Return the [x, y] coordinate for the center point of the cell that contains the specified text.  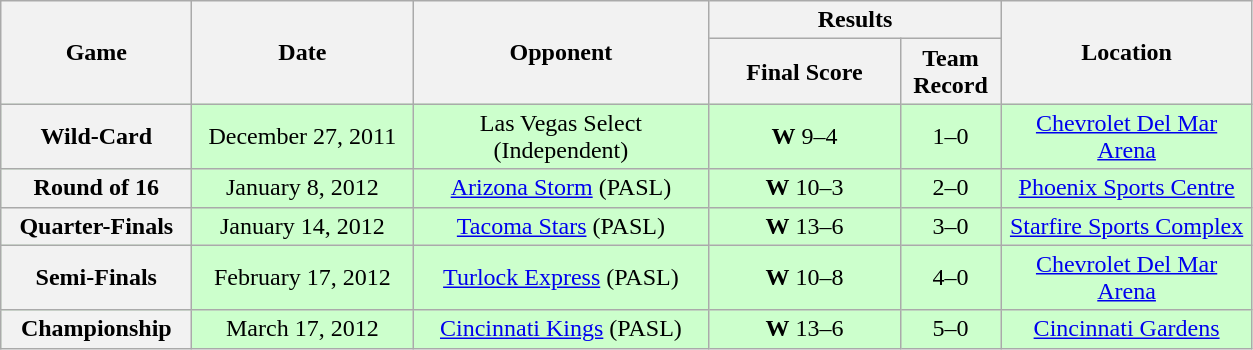
Date [302, 52]
Championship [96, 329]
Cincinnati Kings (PASL) [561, 329]
Round of 16 [96, 188]
Results [855, 20]
Arizona Storm (PASL) [561, 188]
4–0 [950, 278]
5–0 [950, 329]
Final Score [804, 72]
December 27, 2011 [302, 136]
Cincinnati Gardens [1126, 329]
Wild-Card [96, 136]
Opponent [561, 52]
W 9–4 [804, 136]
Tacoma Stars (PASL) [561, 226]
W 10–3 [804, 188]
Las Vegas Select (Independent) [561, 136]
W 10–8 [804, 278]
Location [1126, 52]
January 8, 2012 [302, 188]
Semi-Finals [96, 278]
Turlock Express (PASL) [561, 278]
January 14, 2012 [302, 226]
Game [96, 52]
March 17, 2012 [302, 329]
Phoenix Sports Centre [1126, 188]
Team Record [950, 72]
Quarter-Finals [96, 226]
1–0 [950, 136]
3–0 [950, 226]
2–0 [950, 188]
Starfire Sports Complex [1126, 226]
February 17, 2012 [302, 278]
